For the text-containing cell, return its midpoint in (x, y) coordinate format. 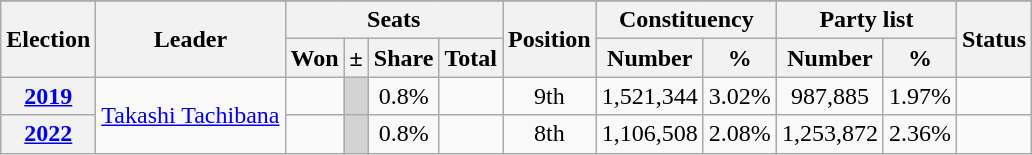
1,521,344 (650, 96)
8th (549, 134)
1.97% (920, 96)
Constituency (686, 20)
1,253,872 (830, 134)
Takashi Tachibana (190, 115)
Election (48, 39)
3.02% (740, 96)
2022 (48, 134)
987,885 (830, 96)
9th (549, 96)
Status (994, 39)
Leader (190, 39)
1,106,508 (650, 134)
2019 (48, 96)
Won (314, 58)
± (356, 58)
2.08% (740, 134)
2.36% (920, 134)
Seats (394, 20)
Share (404, 58)
Total (471, 58)
Position (549, 39)
Party list (866, 20)
